Scan for the cell matching the given text and deliver its (x, y) coordinate at center. 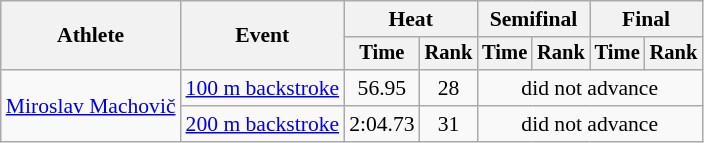
Event (263, 36)
200 m backstroke (263, 124)
Final (646, 19)
Miroslav Machovič (91, 106)
56.95 (382, 88)
Semifinal (533, 19)
2:04.73 (382, 124)
31 (449, 124)
28 (449, 88)
Heat (410, 19)
100 m backstroke (263, 88)
Athlete (91, 36)
